Determine the (X, Y) coordinate at the center of the cell enclosing the given text.  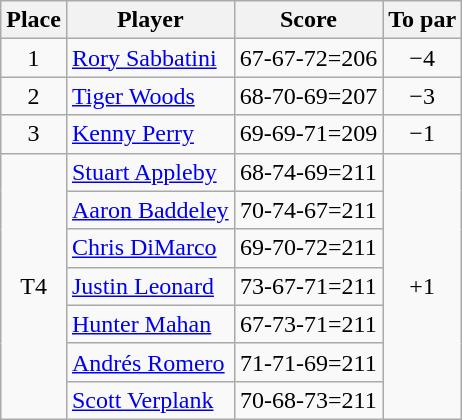
To par (422, 20)
69-70-72=211 (308, 248)
71-71-69=211 (308, 362)
Aaron Baddeley (150, 210)
−4 (422, 58)
−1 (422, 134)
Score (308, 20)
70-74-67=211 (308, 210)
69-69-71=209 (308, 134)
Player (150, 20)
73-67-71=211 (308, 286)
Tiger Woods (150, 96)
Stuart Appleby (150, 172)
Rory Sabbatini (150, 58)
Place (34, 20)
−3 (422, 96)
70-68-73=211 (308, 400)
Andrés Romero (150, 362)
67-73-71=211 (308, 324)
Hunter Mahan (150, 324)
Scott Verplank (150, 400)
2 (34, 96)
68-74-69=211 (308, 172)
Kenny Perry (150, 134)
Justin Leonard (150, 286)
1 (34, 58)
3 (34, 134)
T4 (34, 286)
67-67-72=206 (308, 58)
+1 (422, 286)
Chris DiMarco (150, 248)
68-70-69=207 (308, 96)
